Scan for the cell matching the given text and deliver its (X, Y) coordinate at center. 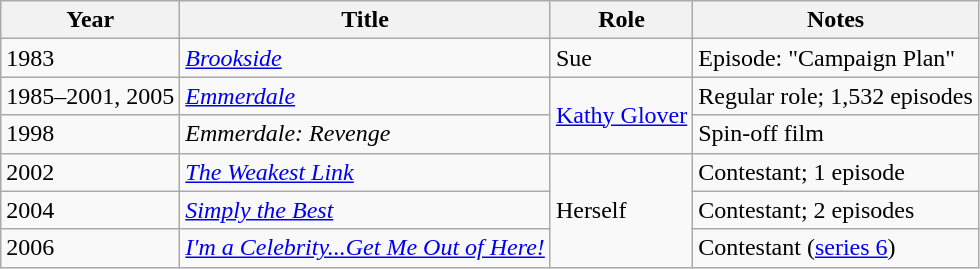
Brookside (366, 58)
Sue (621, 58)
Herself (621, 210)
Contestant; 1 episode (836, 172)
2002 (90, 172)
Year (90, 20)
Episode: "Campaign Plan" (836, 58)
The Weakest Link (366, 172)
2004 (90, 210)
Kathy Glover (621, 115)
I'm a Celebrity...Get Me Out of Here! (366, 248)
Role (621, 20)
1983 (90, 58)
Emmerdale: Revenge (366, 134)
Simply the Best (366, 210)
Regular role; 1,532 episodes (836, 96)
Contestant; 2 episodes (836, 210)
Title (366, 20)
Emmerdale (366, 96)
Contestant (series 6) (836, 248)
2006 (90, 248)
Notes (836, 20)
1998 (90, 134)
Spin-off film (836, 134)
1985–2001, 2005 (90, 96)
